Pinpoint the cell where the given text exists, returning its (X, Y) midpoint coordinate. 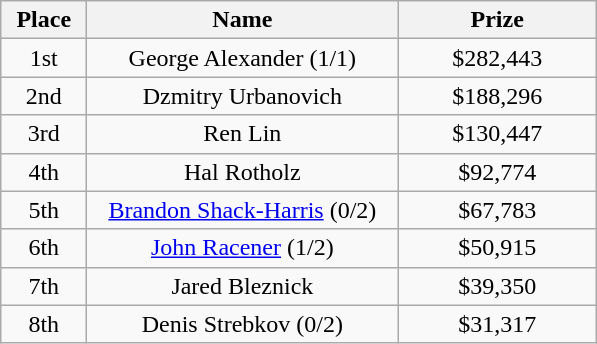
6th (44, 248)
$31,317 (498, 324)
7th (44, 286)
8th (44, 324)
3rd (44, 134)
1st (44, 58)
5th (44, 210)
Jared Bleznick (242, 286)
Ren Lin (242, 134)
$50,915 (498, 248)
$39,350 (498, 286)
Denis Strebkov (0/2) (242, 324)
$92,774 (498, 172)
Brandon Shack-Harris (0/2) (242, 210)
Name (242, 20)
$282,443 (498, 58)
4th (44, 172)
$67,783 (498, 210)
Prize (498, 20)
2nd (44, 96)
Dzmitry Urbanovich (242, 96)
John Racener (1/2) (242, 248)
$188,296 (498, 96)
George Alexander (1/1) (242, 58)
Hal Rotholz (242, 172)
Place (44, 20)
$130,447 (498, 134)
